Return [x, y] of the center of cell containing provided text 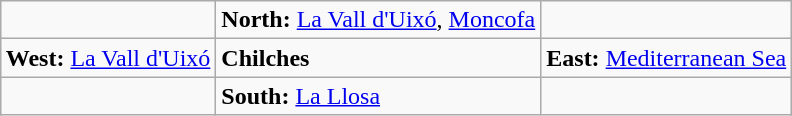
East: Mediterranean Sea [666, 58]
West: La Vall d'Uixó [108, 58]
Chilches [378, 58]
North: La Vall d'Uixó, Moncofa [378, 20]
South: La Llosa [378, 96]
